Return the (X, Y) coordinate for the center point of the cell that contains the specified text.  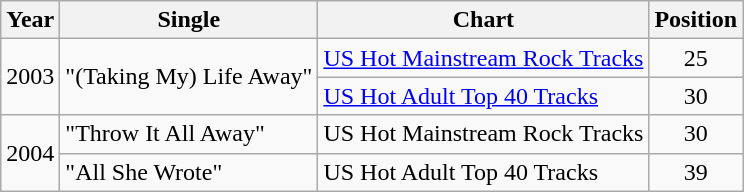
"(Taking My) Life Away" (189, 77)
"Throw It All Away" (189, 134)
25 (696, 58)
Chart (484, 20)
"All She Wrote" (189, 172)
39 (696, 172)
2004 (30, 153)
Single (189, 20)
2003 (30, 77)
Position (696, 20)
Year (30, 20)
